Search for the cell housing the specified text and yield its (x, y) center coordinate. 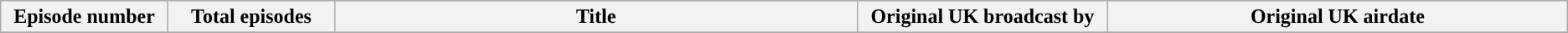
Total episodes (251, 17)
Original UK broadcast by (982, 17)
Title (596, 17)
Episode number (85, 17)
Original UK airdate (1338, 17)
